Search for the cell housing the specified text and yield its (X, Y) center coordinate. 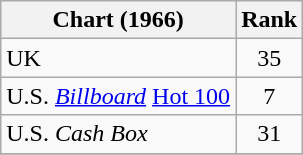
UK (118, 58)
U.S. Cash Box (118, 134)
35 (270, 58)
U.S. Billboard Hot 100 (118, 96)
Rank (270, 20)
7 (270, 96)
Chart (1966) (118, 20)
31 (270, 134)
